Scan for the cell matching the given text and deliver its [x, y] coordinate at center. 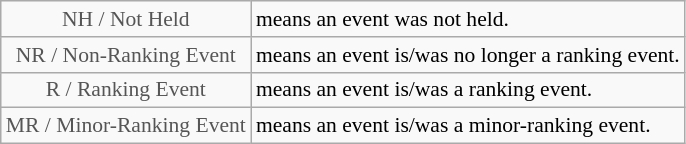
NR / Non-Ranking Event [126, 55]
means an event is/was a ranking event. [468, 90]
MR / Minor-Ranking Event [126, 126]
means an event was not held. [468, 19]
R / Ranking Event [126, 90]
NH / Not Held [126, 19]
means an event is/was no longer a ranking event. [468, 55]
means an event is/was a minor-ranking event. [468, 126]
